From the cell containing the given text, extract its center point as [X, Y] coordinate. 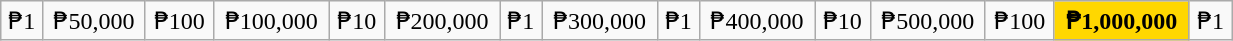
₱100,000 [272, 21]
₱500,000 [928, 21]
₱400,000 [756, 21]
₱50,000 [94, 21]
₱1,000,000 [1122, 21]
₱200,000 [442, 21]
₱300,000 [600, 21]
